Determine the (X, Y) coordinate at the center of the cell enclosing the given text.  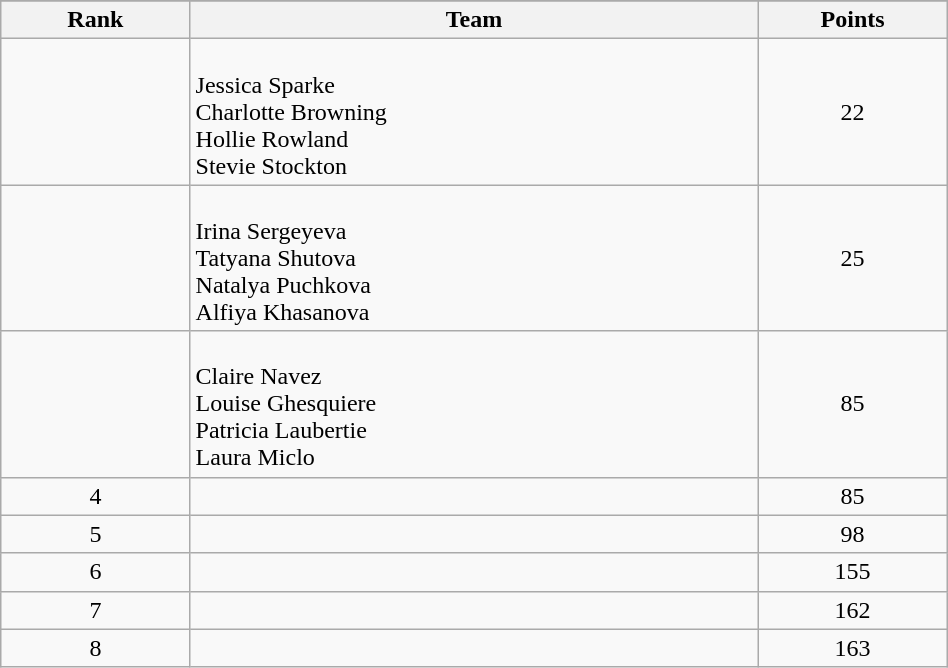
162 (852, 610)
163 (852, 648)
Points (852, 20)
Claire NavezLouise GhesquierePatricia LaubertieLaura Miclo (474, 404)
Irina SergeyevaTatyana ShutovaNatalya PuchkovaAlfiya Khasanova (474, 258)
22 (852, 112)
4 (96, 496)
7 (96, 610)
25 (852, 258)
98 (852, 534)
Jessica SparkeCharlotte BrowningHollie RowlandStevie Stockton (474, 112)
155 (852, 572)
5 (96, 534)
8 (96, 648)
Rank (96, 20)
Team (474, 20)
6 (96, 572)
